Locate the cell with the specified text and output its [x, y] center coordinate. 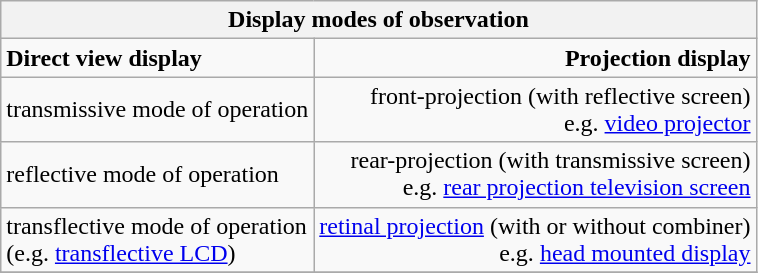
retinal projection (with or without combiner)e.g. head mounted display [535, 240]
transflective mode of operation(e.g. transflective LCD) [158, 240]
transmissive mode of operation [158, 110]
front-projection (with reflective screen)e.g. video projector [535, 110]
Direct view display [158, 58]
Display modes of observation [378, 20]
Projection display [535, 58]
rear-projection (with transmissive screen)e.g. rear projection television screen [535, 174]
reflective mode of operation [158, 174]
